Locate the cell with the specified text and output its [X, Y] center coordinate. 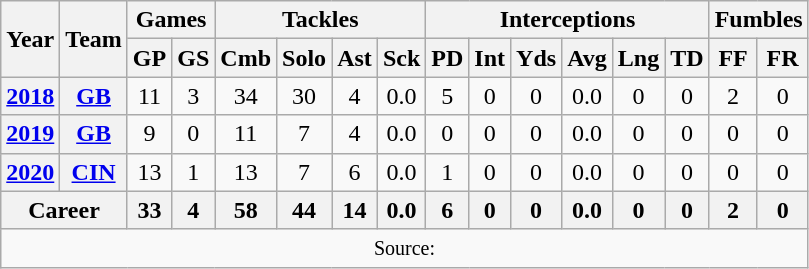
33 [149, 210]
FF [733, 58]
PD [448, 58]
58 [246, 210]
30 [304, 96]
Avg [588, 58]
CIN [94, 172]
GS [194, 58]
FR [782, 58]
Games [170, 20]
Int [490, 58]
14 [355, 210]
44 [304, 210]
2019 [30, 134]
2018 [30, 96]
5 [448, 96]
Source: [404, 248]
Yds [536, 58]
Interceptions [568, 20]
Solo [304, 58]
TD [687, 58]
2020 [30, 172]
Cmb [246, 58]
Career [64, 210]
Fumbles [758, 20]
GP [149, 58]
Tackles [320, 20]
3 [194, 96]
9 [149, 134]
Lng [638, 58]
Ast [355, 58]
34 [246, 96]
Team [94, 39]
Year [30, 39]
Sck [401, 58]
